Locate the cell with the specified text and output its (X, Y) center coordinate. 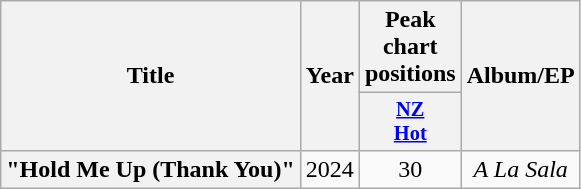
NZHot (410, 122)
Album/EP (520, 76)
Title (151, 76)
2024 (330, 169)
"Hold Me Up (Thank You)" (151, 169)
Peak chart positions (410, 47)
30 (410, 169)
A La Sala (520, 169)
Year (330, 76)
